Scan for the cell matching the given text and deliver its (X, Y) coordinate at center. 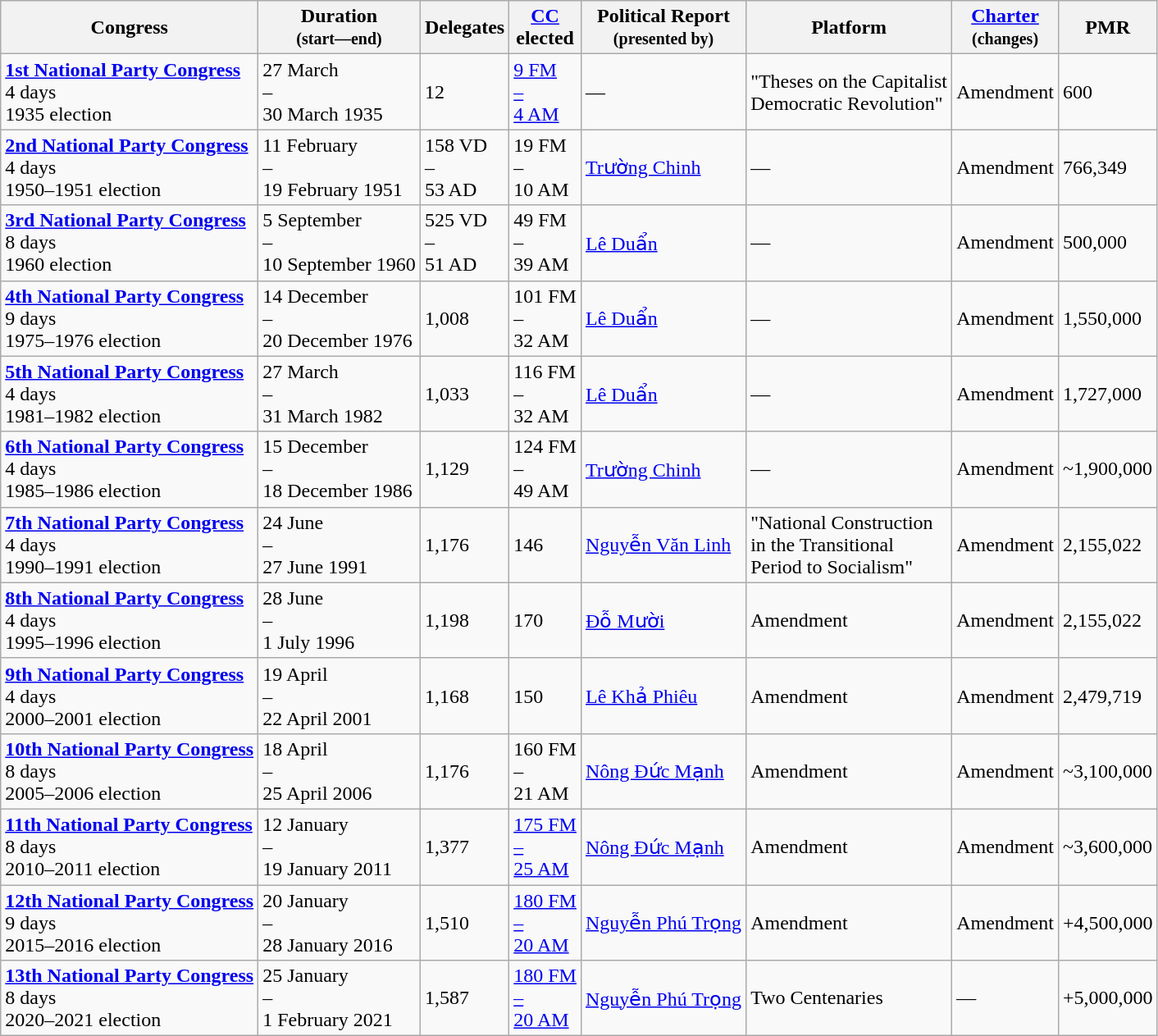
15 December–18 December 1986 (340, 469)
20 January–28 January 2016 (340, 922)
4th National Party Congress9 days1975–1976 election (130, 318)
~3,600,000 (1107, 847)
1,129 (464, 469)
28 June–1 July 1996 (340, 620)
12th National Party Congress9 days2015–2016 election (130, 922)
170 (545, 620)
1,033 (464, 394)
11 February–19 February 1951 (340, 167)
766,349 (1107, 167)
1,587 (464, 998)
3rd National Party Congress8 days1960 election (130, 243)
5 September–10 September 1960 (340, 243)
Lê Khả Phiêu (663, 696)
+4,500,000 (1107, 922)
1,198 (464, 620)
5th National Party Congress4 days1981–1982 election (130, 394)
1,168 (464, 696)
9th National Party Congress4 days2000–2001 election (130, 696)
175 FM–25 AM (545, 847)
25 January–1 February 2021 (340, 998)
124 FM–49 AM (545, 469)
~1,900,000 (1107, 469)
160 FM–21 AM (545, 771)
49 FM–39 AM (545, 243)
19 FM–10 AM (545, 167)
27 March–31 March 1982 (340, 394)
1st National Party Congress4 days1935 election (130, 92)
2nd National Party Congress4 days1950–1951 election (130, 167)
~3,100,000 (1107, 771)
8th National Party Congress4 days1995–1996 election (130, 620)
18 April–25 April 2006 (340, 771)
"Theses on the Capitalist Democratic Revolution" (850, 92)
158 VD–53 AD (464, 167)
6th National Party Congress4 days1985–1986 election (130, 469)
12 (464, 92)
1,727,000 (1107, 394)
525 VD–51 AD (464, 243)
116 FM–32 AM (545, 394)
9 FM–4 AM (545, 92)
146 (545, 545)
600 (1107, 92)
1,510 (464, 922)
Two Centenaries (850, 998)
+5,000,000 (1107, 998)
1,550,000 (1107, 318)
PMR (1107, 28)
1,377 (464, 847)
13th National Party Congress8 days2020–2021 election (130, 998)
Nguyễn Văn Linh (663, 545)
150 (545, 696)
500,000 (1107, 243)
27 March–30 March 1935 (340, 92)
101 FM–32 AM (545, 318)
Platform (850, 28)
Đỗ Mười (663, 620)
10th National Party Congress8 days2005–2006 election (130, 771)
14 December–20 December 1976 (340, 318)
Delegates (464, 28)
19 April– 22 April 2001 (340, 696)
2,479,719 (1107, 696)
"National Construction in the Transitional Period to Socialism" (850, 545)
11th National Party Congress8 days2010–2011 election (130, 847)
CCelected (545, 28)
Congress (130, 28)
Charter(changes) (1005, 28)
24 June–27 June 1991 (340, 545)
Political Report(presented by) (663, 28)
12 January–19 January 2011 (340, 847)
Duration(start—end) (340, 28)
7th National Party Congress4 days1990–1991 election (130, 545)
1,008 (464, 318)
